From the cell containing the given text, extract its center point as (x, y) coordinate. 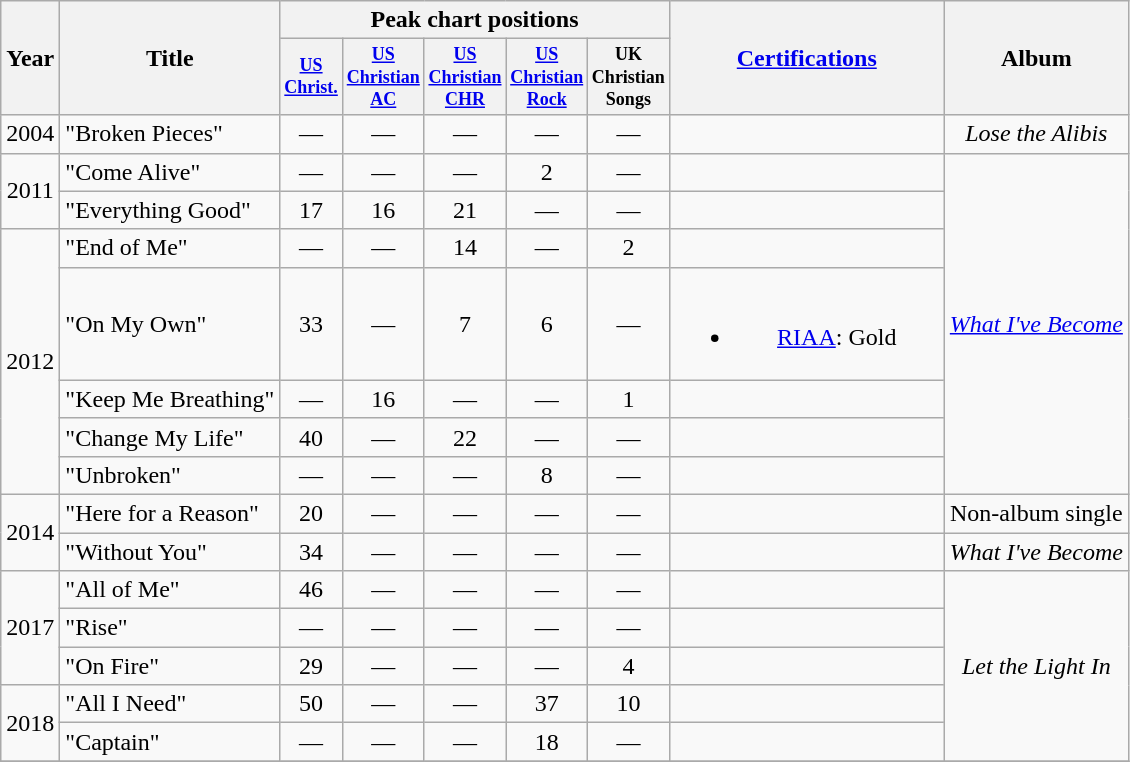
"Keep Me Breathing" (170, 399)
10 (629, 704)
34 (312, 552)
21 (465, 210)
Year (30, 58)
"Everything Good" (170, 210)
4 (629, 666)
"End of Me" (170, 248)
22 (465, 437)
6 (547, 324)
7 (465, 324)
29 (312, 666)
Let the Light In (1036, 666)
17 (312, 210)
1 (629, 399)
46 (312, 590)
20 (312, 513)
2017 (30, 628)
Album (1036, 58)
"Broken Pieces" (170, 134)
"Captain" (170, 742)
"Come Alive" (170, 172)
"On My Own" (170, 324)
US Christian CHR (465, 77)
UK Christian Songs (629, 77)
"All I Need" (170, 704)
"Unbroken" (170, 475)
40 (312, 437)
Non-album single (1036, 513)
US Christian Rock (547, 77)
2018 (30, 723)
US Christian AC (383, 77)
"Change My Life" (170, 437)
"Rise" (170, 628)
RIAA: Gold (806, 324)
Certifications (806, 58)
USChrist. (312, 77)
2011 (30, 191)
50 (312, 704)
"On Fire" (170, 666)
37 (547, 704)
Lose the Alibis (1036, 134)
2012 (30, 362)
18 (547, 742)
"Here for a Reason" (170, 513)
2004 (30, 134)
2014 (30, 532)
"All of Me" (170, 590)
Peak chart positions (474, 20)
14 (465, 248)
8 (547, 475)
33 (312, 324)
Title (170, 58)
"Without You" (170, 552)
